Scan for the cell matching the given text and deliver its (x, y) coordinate at center. 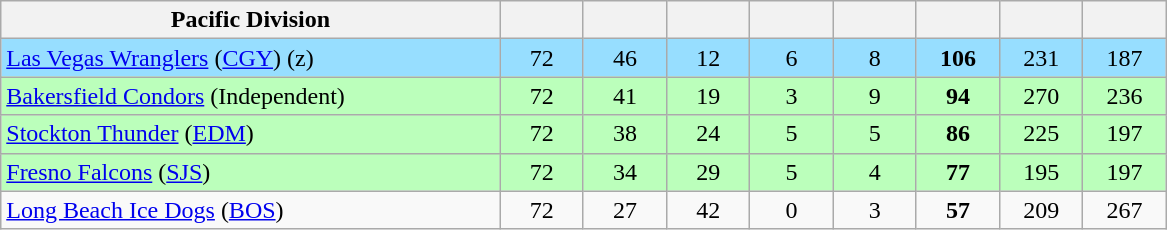
Las Vegas Wranglers (CGY) (z) (250, 58)
38 (624, 134)
41 (624, 96)
231 (1042, 58)
8 (874, 58)
24 (708, 134)
Pacific Division (250, 20)
187 (1124, 58)
34 (624, 172)
27 (624, 210)
9 (874, 96)
19 (708, 96)
4 (874, 172)
77 (958, 172)
57 (958, 210)
106 (958, 58)
6 (792, 58)
236 (1124, 96)
86 (958, 134)
0 (792, 210)
46 (624, 58)
267 (1124, 210)
Long Beach Ice Dogs (BOS) (250, 210)
270 (1042, 96)
12 (708, 58)
Stockton Thunder (EDM) (250, 134)
42 (708, 210)
29 (708, 172)
Bakersfield Condors (Independent) (250, 96)
209 (1042, 210)
94 (958, 96)
195 (1042, 172)
Fresno Falcons (SJS) (250, 172)
225 (1042, 134)
